Identify which cell holds the provided text, then report its [x, y] central coordinate. 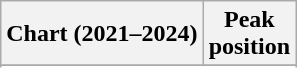
Chart (2021–2024) [102, 34]
Peakposition [249, 34]
